Return the (X, Y) coordinate for the center point of the cell that contains the specified text.  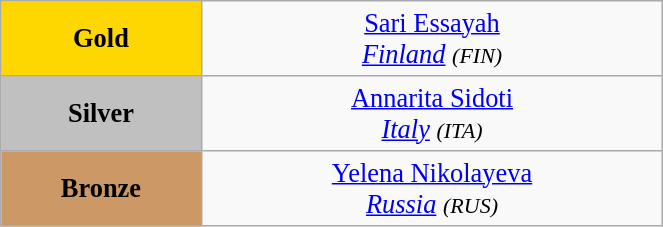
Bronze (101, 188)
Silver (101, 112)
Sari EssayahFinland (FIN) (432, 38)
Gold (101, 38)
Yelena NikolayevaRussia (RUS) (432, 188)
Annarita SidotiItaly (ITA) (432, 112)
